Extract the [x, y] coordinate from the center of the cell holding the provided text.  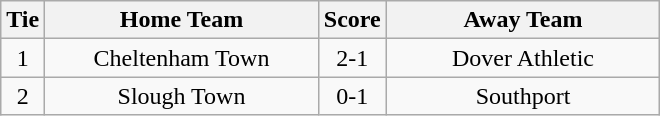
Southport [523, 96]
Home Team [182, 20]
Score [352, 20]
2-1 [352, 58]
0-1 [352, 96]
Dover Athletic [523, 58]
2 [23, 96]
Slough Town [182, 96]
1 [23, 58]
Away Team [523, 20]
Tie [23, 20]
Cheltenham Town [182, 58]
